Determine the [X, Y] coordinate at the center of the cell enclosing the given text.  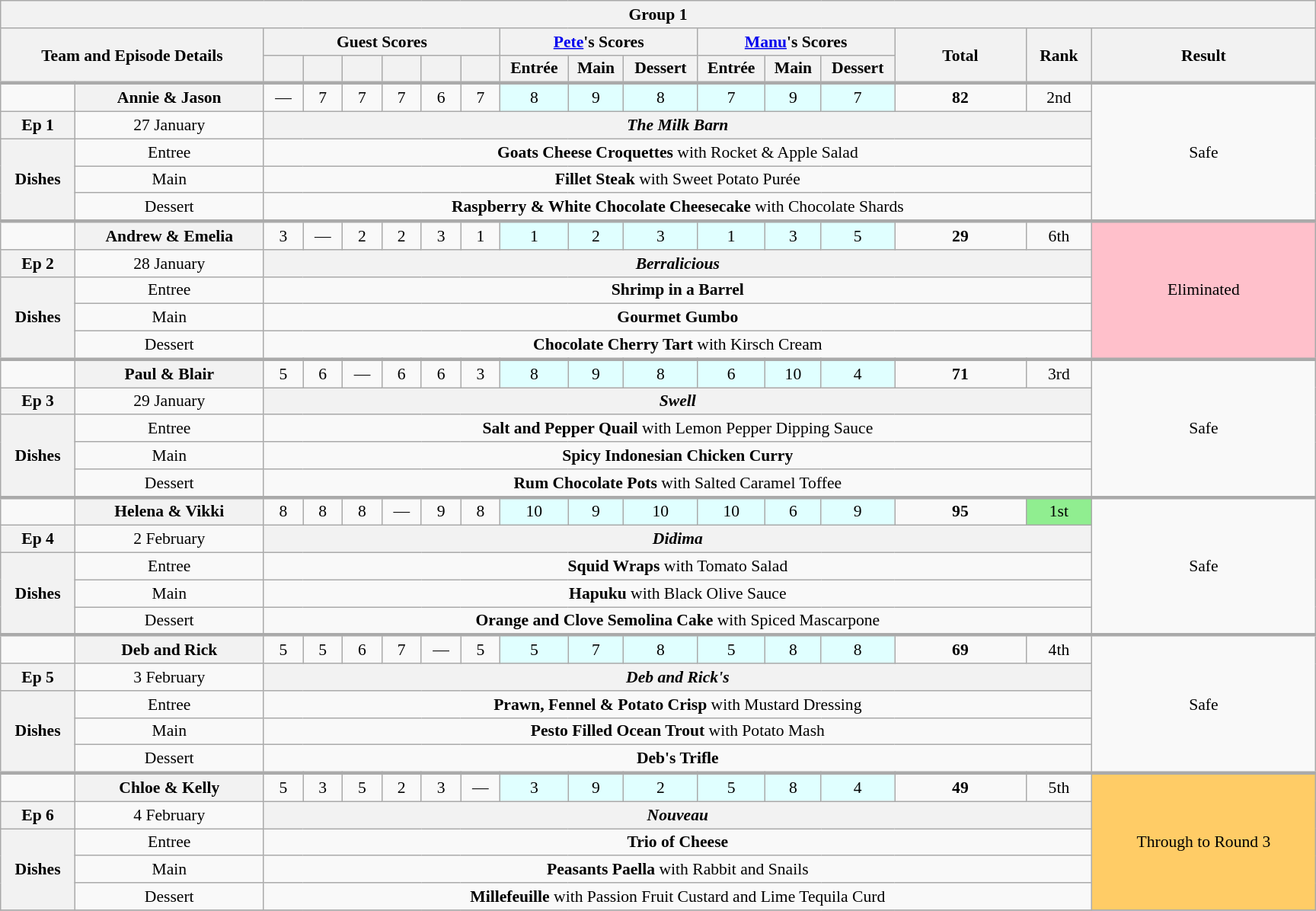
2nd [1059, 97]
Manu's Scores [797, 42]
Ep 1 [38, 126]
Shrimp in a Barrel [678, 290]
Through to Round 3 [1204, 842]
Trio of Cheese [678, 842]
Hapuku with Black Olive Sauce [678, 593]
Ep 2 [38, 264]
95 [961, 512]
Result [1204, 56]
Salt and Pepper Quail with Lemon Pepper Dipping Sauce [678, 429]
82 [961, 97]
Deb and Rick [169, 649]
Helena & Vikki [169, 512]
Swell [678, 401]
Andrew & Emelia [169, 236]
Ep 3 [38, 401]
2 February [169, 539]
Ep 6 [38, 815]
4 February [169, 815]
27 January [169, 126]
Total [961, 56]
Didima [678, 539]
Peasants Paella with Rabbit and Snails [678, 870]
Nouveau [678, 815]
Millefeuille with Passion Fruit Custard and Lime Tequila Curd [678, 897]
3 February [169, 677]
69 [961, 649]
Paul & Blair [169, 373]
29 [961, 236]
Berralicious [678, 264]
1st [1059, 512]
Deb's Trifle [678, 759]
Eliminated [1204, 291]
Chocolate Cherry Tart with Kirsch Cream [678, 346]
29 January [169, 401]
Deb and Rick's [678, 677]
Spicy Indonesian Chicken Curry [678, 455]
The Milk Barn [678, 126]
Orange and Clove Semolina Cake with Spiced Mascarpone [678, 622]
Group 1 [658, 14]
Raspberry & White Chocolate Cheesecake with Chocolate Shards [678, 207]
Rum Chocolate Pots with Salted Caramel Toffee [678, 483]
6th [1059, 236]
Pete's Scores [599, 42]
28 January [169, 264]
Gourmet Gumbo [678, 318]
71 [961, 373]
Rank [1059, 56]
Annie & Jason [169, 97]
Team and Episode Details [133, 56]
Guest Scores [382, 42]
5th [1059, 788]
4th [1059, 649]
Squid Wraps with Tomato Salad [678, 567]
3rd [1059, 373]
Prawn, Fennel & Potato Crisp with Mustard Dressing [678, 705]
Ep 5 [38, 677]
Chloe & Kelly [169, 788]
Fillet Steak with Sweet Potato Purée [678, 180]
Pesto Filled Ocean Trout with Potato Mash [678, 731]
Goats Cheese Croquettes with Rocket & Apple Salad [678, 152]
Ep 4 [38, 539]
49 [961, 788]
